Find where the given text appears and provide that cell's center as (x, y) coordinate. 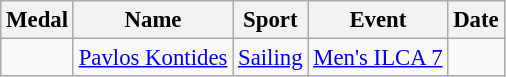
Sport (270, 20)
Name (152, 20)
Medal (38, 20)
Sailing (270, 58)
Men's ILCA 7 (378, 58)
Date (476, 20)
Pavlos Kontides (152, 58)
Event (378, 20)
